Determine the [x, y] coordinate at the center of the cell enclosing the given text.  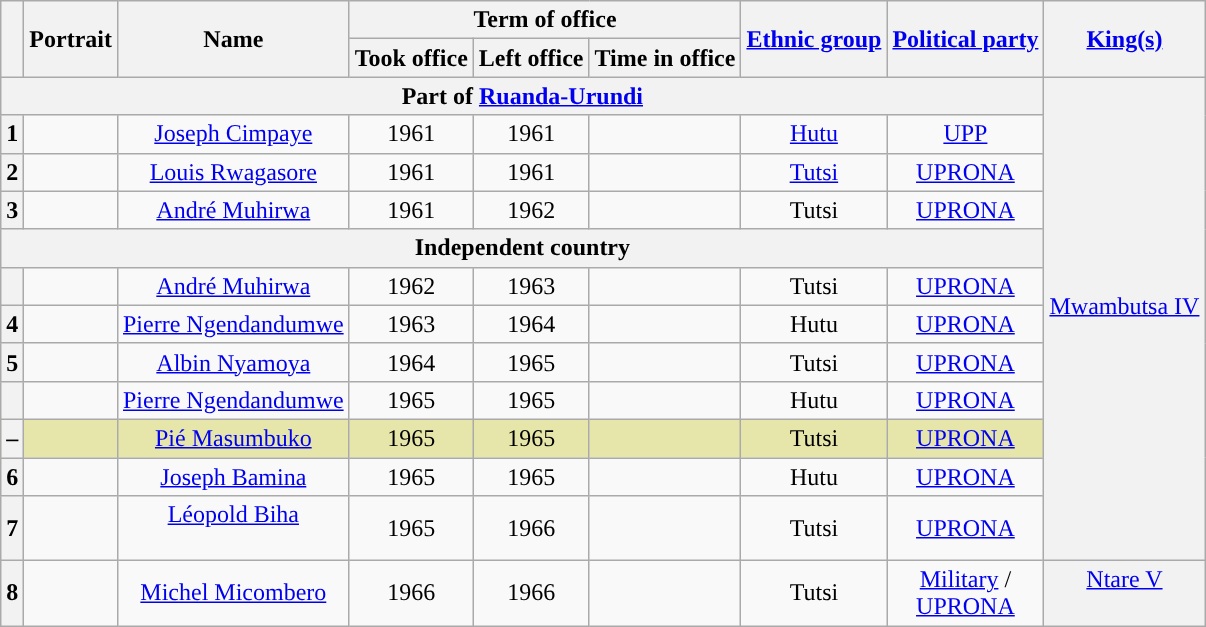
8 [12, 594]
Left office [531, 58]
King(s) [1124, 39]
Name [233, 39]
Independent country [522, 248]
4 [12, 324]
Time in office [665, 58]
Joseph Cimpaye [233, 134]
2 [12, 172]
Part of Ruanda-Urundi [522, 96]
Ethnic group [814, 39]
Joseph Bamina [233, 477]
1 [12, 134]
UPP [966, 134]
Political party [966, 39]
Michel Micombero [233, 594]
Military / UPRONA [966, 594]
Portrait [71, 39]
6 [12, 477]
5 [12, 362]
Pié Masumbuko [233, 438]
Léopold Biha [233, 528]
Took office [411, 58]
Albin Nyamoya [233, 362]
3 [12, 210]
Term of office [545, 20]
7 [12, 528]
Ntare V [1124, 594]
– [12, 438]
Mwambutsa IV [1124, 319]
Louis Rwagasore [233, 172]
